Extract the (X, Y) coordinate from the center of the cell holding the provided text.  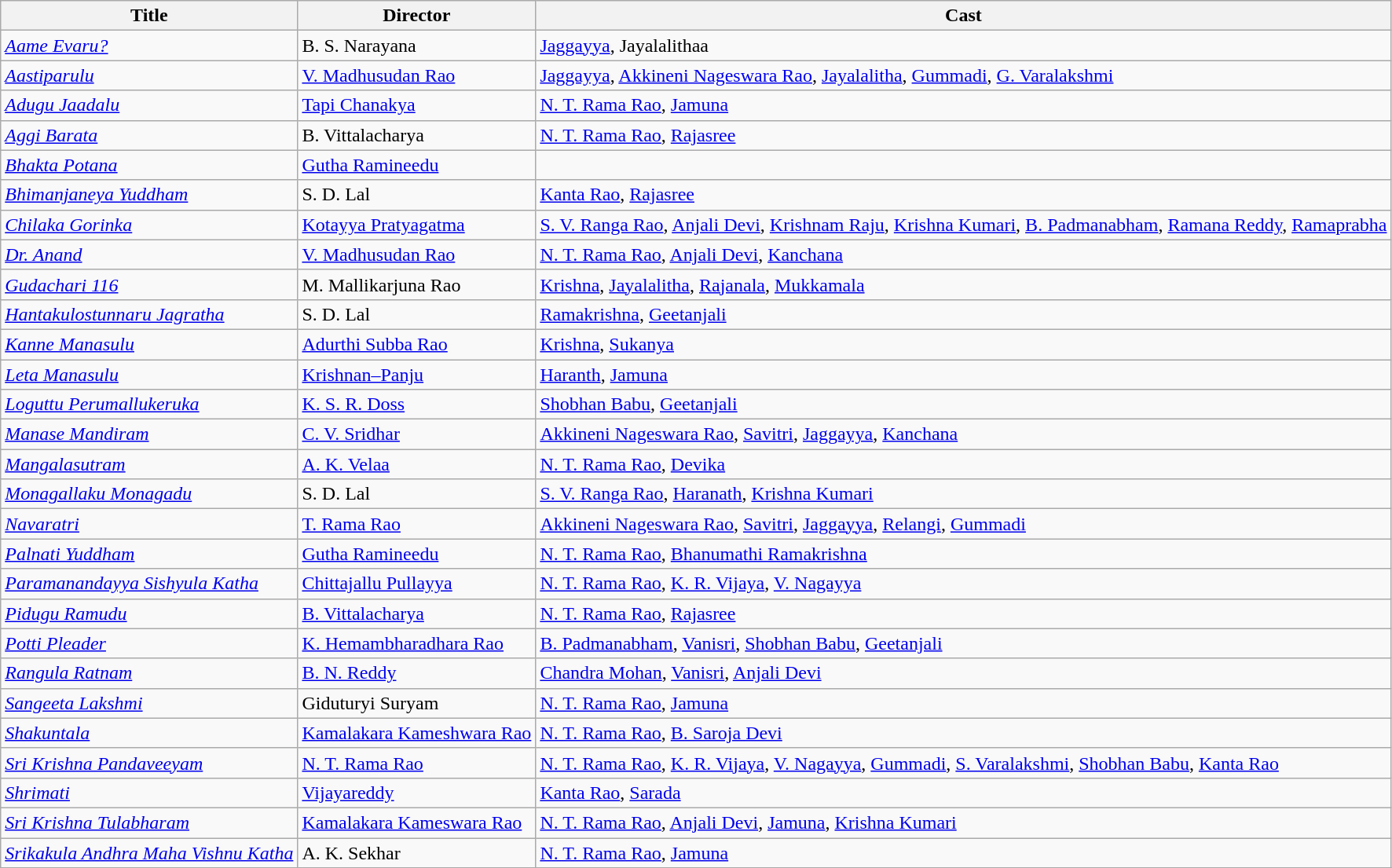
Aggi Barata (149, 135)
Loguttu Perumallukeruka (149, 405)
Kanta Rao, Sarada (963, 793)
Kamalakara Kameswara Rao (416, 822)
Krishna, Sukanya (963, 344)
Sangeeta Lakshmi (149, 703)
Sri Krishna Pandaveeyam (149, 763)
Srikakula Andhra Maha Vishnu Katha (149, 852)
Rangula Ratnam (149, 673)
N. T. Rama Rao, Devika (963, 464)
Hantakulostunnaru Jagratha (149, 314)
Krishna, Jayalalitha, Rajanala, Mukkamala (963, 284)
Aastiparulu (149, 75)
C. V. Sridhar (416, 434)
Director (416, 16)
Palnati Yuddham (149, 554)
Adurthi Subba Rao (416, 344)
K. S. R. Doss (416, 405)
Adugu Jaadalu (149, 105)
N. T. Rama Rao, Bhanumathi Ramakrishna (963, 554)
Monagallaku Monagadu (149, 494)
K. Hemambharadhara Rao (416, 643)
N. T. Rama Rao, K. R. Vijaya, V. Nagayya (963, 584)
Title (149, 16)
Sri Krishna Tulabharam (149, 822)
S. V. Ranga Rao, Haranath, Krishna Kumari (963, 494)
N. T. Rama Rao, Anjali Devi, Jamuna, Krishna Kumari (963, 822)
Manase Mandiram (149, 434)
Akkineni Nageswara Rao, Savitri, Jaggayya, Relangi, Gummadi (963, 524)
N. T. Rama Rao, B. Saroja Devi (963, 733)
Pidugu Ramudu (149, 613)
Vijayareddy (416, 793)
Akkineni Nageswara Rao, Savitri, Jaggayya, Kanchana (963, 434)
Ramakrishna, Geetanjali (963, 314)
Navaratri (149, 524)
Krishnan–Panju (416, 375)
Bhimanjaneya Yuddham (149, 195)
S. V. Ranga Rao, Anjali Devi, Krishnam Raju, Krishna Kumari, B. Padmanabham, Ramana Reddy, Ramaprabha (963, 225)
Dr. Anand (149, 255)
B. Padmanabham, Vanisri, Shobhan Babu, Geetanjali (963, 643)
Mangalasutram (149, 464)
M. Mallikarjuna Rao (416, 284)
Leta Manasulu (149, 375)
Kamalakara Kameshwara Rao (416, 733)
Gudachari 116 (149, 284)
Kanta Rao, Rajasree (963, 195)
Giduturyi Suryam (416, 703)
Chilaka Gorinka (149, 225)
Chandra Mohan, Vanisri, Anjali Devi (963, 673)
Shakuntala (149, 733)
Shobhan Babu, Geetanjali (963, 405)
Kanne Manasulu (149, 344)
N. T. Rama Rao (416, 763)
Potti Pleader (149, 643)
Bhakta Potana (149, 165)
B. S. Narayana (416, 46)
Shrimati (149, 793)
N. T. Rama Rao, K. R. Vijaya, V. Nagayya, Gummadi, S. Varalakshmi, Shobhan Babu, Kanta Rao (963, 763)
A. K. Sekhar (416, 852)
Chittajallu Pullayya (416, 584)
Cast (963, 16)
Jaggayya, Jayalalithaa (963, 46)
Kotayya Pratyagatma (416, 225)
Jaggayya, Akkineni Nageswara Rao, Jayalalitha, Gummadi, G. Varalakshmi (963, 75)
A. K. Velaa (416, 464)
Tapi Chanakya (416, 105)
Paramanandayya Sishyula Katha (149, 584)
T. Rama Rao (416, 524)
Haranth, Jamuna (963, 375)
N. T. Rama Rao, Anjali Devi, Kanchana (963, 255)
B. N. Reddy (416, 673)
Aame Evaru? (149, 46)
